Search for the cell housing the specified text and yield its (X, Y) center coordinate. 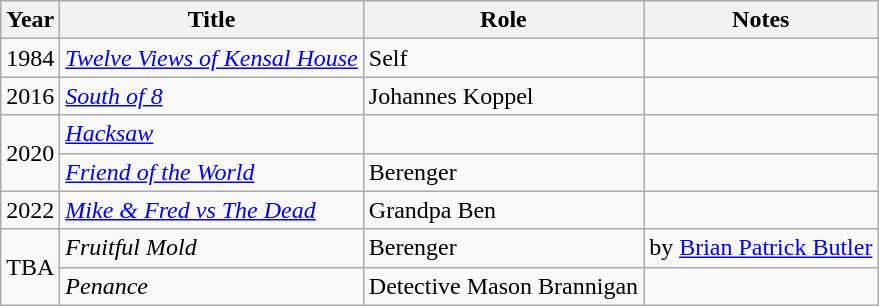
by Brian Patrick Butler (761, 248)
Johannes Koppel (503, 96)
Fruitful Mold (212, 248)
Detective Mason Brannigan (503, 286)
Self (503, 58)
Hacksaw (212, 134)
Mike & Fred vs The Dead (212, 210)
Title (212, 20)
TBA (30, 267)
Year (30, 20)
Penance (212, 286)
Friend of the World (212, 172)
2020 (30, 153)
1984 (30, 58)
2016 (30, 96)
South of 8 (212, 96)
Role (503, 20)
2022 (30, 210)
Twelve Views of Kensal House (212, 58)
Grandpa Ben (503, 210)
Notes (761, 20)
